From the cell containing the given text, extract its center point as (X, Y) coordinate. 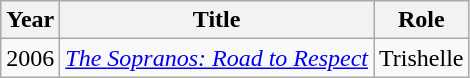
The Sopranos: Road to Respect (217, 58)
Year (30, 20)
Trishelle (422, 58)
Role (422, 20)
2006 (30, 58)
Title (217, 20)
